Extract the [x, y] coordinate from the center of the cell holding the provided text.  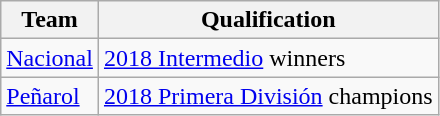
2018 Intermedio winners [268, 58]
Peñarol [50, 96]
2018 Primera División champions [268, 96]
Nacional [50, 58]
Qualification [268, 20]
Team [50, 20]
